Detect which cell encompasses the target text, then output its [x, y] center coordinate. 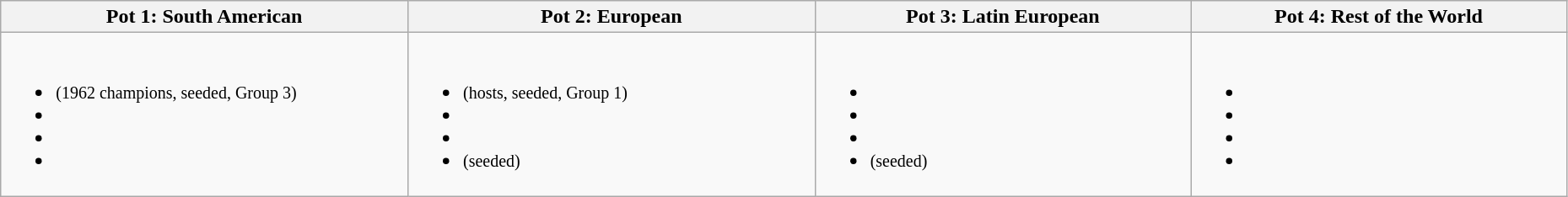
Pot 3: Latin European [1003, 17]
Pot 2: European [611, 17]
Pot 1: South American [204, 17]
(seeded) [1003, 114]
Pot 4: Rest of the World [1379, 17]
(1962 champions, seeded, Group 3) [204, 114]
(hosts, seeded, Group 1) (seeded) [611, 114]
